Find where the given text appears and provide that cell's center as (x, y) coordinate. 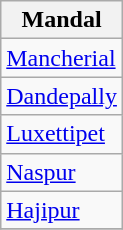
Naspur (62, 172)
Mandal (62, 20)
Hajipur (62, 210)
Dandepally (62, 96)
Mancherial (62, 58)
Luxettipet (62, 134)
